Return the (x, y) coordinate for the center point of the cell that contains the specified text.  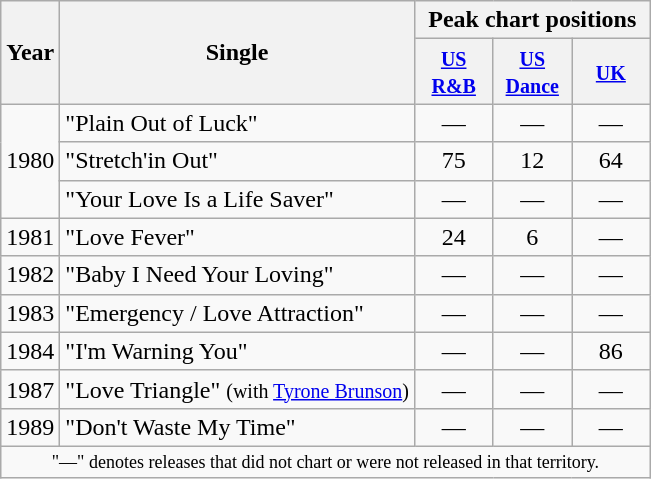
Single (238, 52)
US R&B (454, 72)
75 (454, 161)
"Emergency / Love Attraction" (238, 313)
Year (30, 52)
Peak chart positions (532, 20)
12 (532, 161)
1980 (30, 161)
US Dance (532, 72)
1989 (30, 427)
1984 (30, 351)
"I'm Warning You" (238, 351)
"Don't Waste My Time" (238, 427)
1983 (30, 313)
"Stretch'in Out" (238, 161)
"Your Love Is a Life Saver" (238, 199)
UK (612, 72)
"Baby I Need Your Loving" (238, 275)
"Love Fever" (238, 237)
64 (612, 161)
1982 (30, 275)
6 (532, 237)
24 (454, 237)
86 (612, 351)
1981 (30, 237)
1987 (30, 389)
"—" denotes releases that did not chart or were not released in that territory. (326, 462)
"Plain Out of Luck" (238, 123)
"Love Triangle" (with Tyrone Brunson) (238, 389)
